Pinpoint the cell where the given text exists, returning its [x, y] midpoint coordinate. 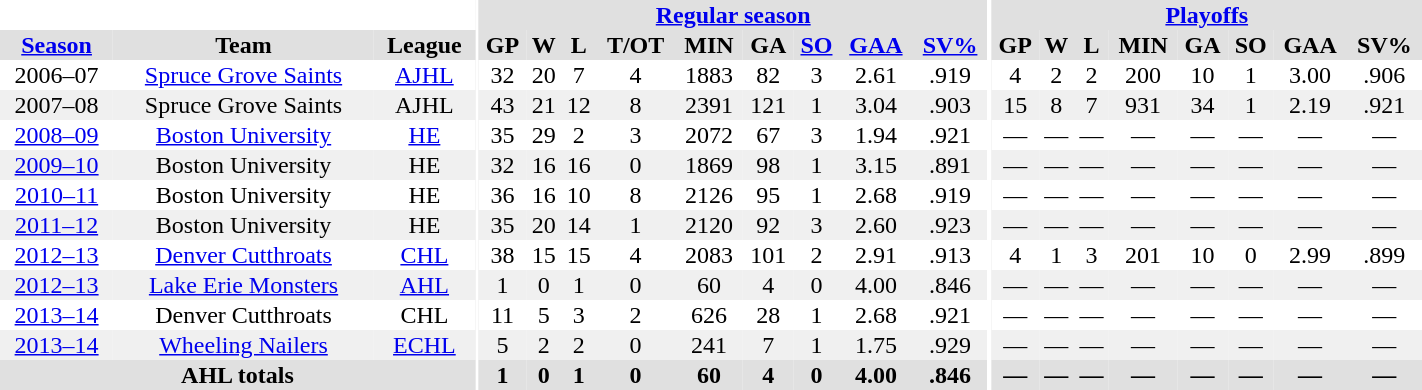
43 [502, 105]
3.15 [876, 165]
2120 [709, 225]
Team [244, 45]
2010–11 [56, 195]
1869 [709, 165]
1883 [709, 75]
67 [768, 135]
101 [768, 255]
98 [768, 165]
241 [709, 345]
2.60 [876, 225]
14 [578, 225]
95 [768, 195]
12 [578, 105]
3.04 [876, 105]
ECHL [424, 345]
2083 [709, 255]
2126 [709, 195]
2.99 [1310, 255]
1.75 [876, 345]
626 [709, 315]
.903 [950, 105]
AHL [424, 285]
Regular season [734, 15]
82 [768, 75]
3.00 [1310, 75]
.923 [950, 225]
931 [1143, 105]
1.94 [876, 135]
Playoffs [1207, 15]
11 [502, 315]
92 [768, 225]
28 [768, 315]
Wheeling Nailers [244, 345]
.899 [1384, 255]
.929 [950, 345]
2391 [709, 105]
2072 [709, 135]
Season [56, 45]
36 [502, 195]
League [424, 45]
2006–07 [56, 75]
21 [544, 105]
200 [1143, 75]
34 [1202, 105]
38 [502, 255]
2.91 [876, 255]
AHL totals [238, 375]
2009–10 [56, 165]
.906 [1384, 75]
Lake Erie Monsters [244, 285]
T/OT [636, 45]
2011–12 [56, 225]
121 [768, 105]
2008–09 [56, 135]
2007–08 [56, 105]
29 [544, 135]
.891 [950, 165]
2.19 [1310, 105]
2.61 [876, 75]
201 [1143, 255]
.913 [950, 255]
